Return (X, Y) of the center of cell containing provided text 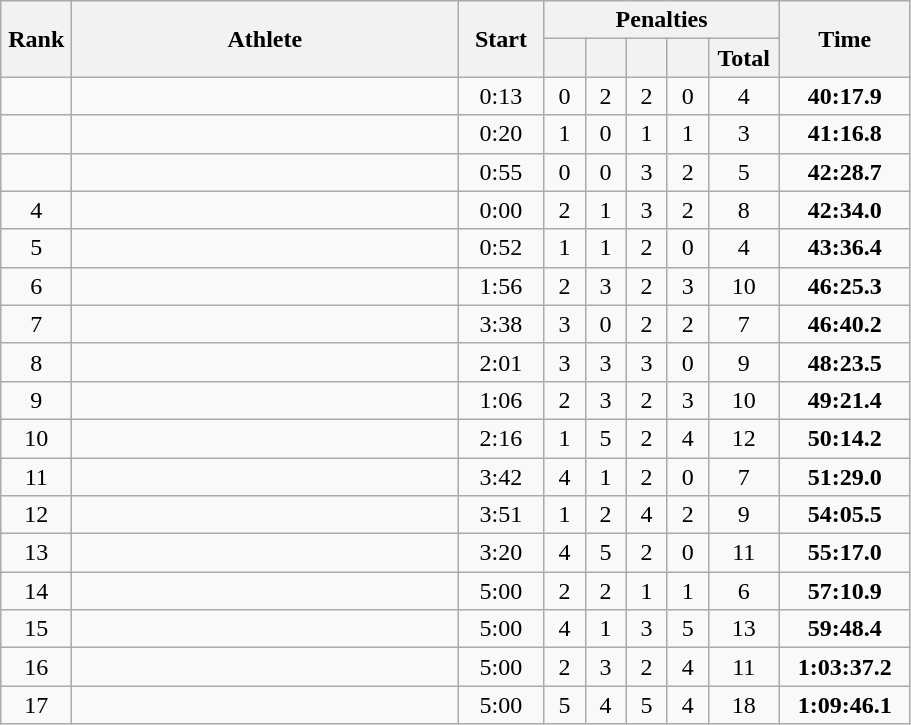
18 (744, 705)
Total (744, 58)
15 (36, 629)
2:01 (501, 362)
57:10.9 (844, 591)
14 (36, 591)
0:13 (501, 96)
3:20 (501, 553)
40:17.9 (844, 96)
17 (36, 705)
3:38 (501, 324)
3:51 (501, 515)
41:16.8 (844, 134)
51:29.0 (844, 477)
2:16 (501, 438)
16 (36, 667)
48:23.5 (844, 362)
46:25.3 (844, 286)
1:03:37.2 (844, 667)
46:40.2 (844, 324)
42:34.0 (844, 210)
55:17.0 (844, 553)
3:42 (501, 477)
1:56 (501, 286)
0:55 (501, 172)
59:48.4 (844, 629)
Rank (36, 39)
43:36.4 (844, 248)
42:28.7 (844, 172)
0:20 (501, 134)
0:00 (501, 210)
Start (501, 39)
Athlete (265, 39)
49:21.4 (844, 400)
Penalties (662, 20)
1:09:46.1 (844, 705)
1:06 (501, 400)
50:14.2 (844, 438)
Time (844, 39)
0:52 (501, 248)
54:05.5 (844, 515)
